Scan for the cell matching the given text and deliver its [x, y] coordinate at center. 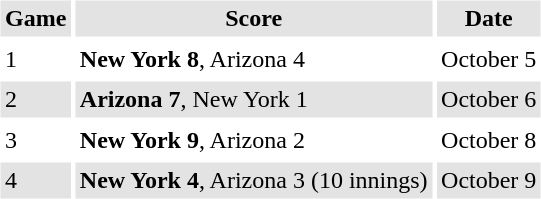
New York 9, Arizona 2 [254, 140]
October 9 [489, 180]
New York 4, Arizona 3 (10 innings) [254, 180]
October 6 [489, 100]
New York 8, Arizona 4 [254, 59]
Date [489, 18]
Arizona 7, New York 1 [254, 100]
3 [35, 140]
Game [35, 18]
October 8 [489, 140]
4 [35, 180]
2 [35, 100]
October 5 [489, 59]
1 [35, 59]
Score [254, 18]
